Identify which cell holds the provided text, then report its [X, Y] central coordinate. 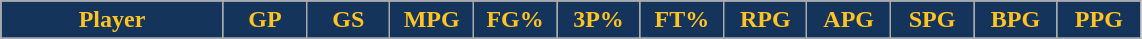
SPG [932, 20]
BPG [1016, 20]
GS [348, 20]
GP [264, 20]
MPG [432, 20]
FT% [682, 20]
RPG [766, 20]
APG [848, 20]
PPG [1098, 20]
Player [112, 20]
3P% [598, 20]
FG% [514, 20]
